Pinpoint the cell where the given text exists, returning its [X, Y] midpoint coordinate. 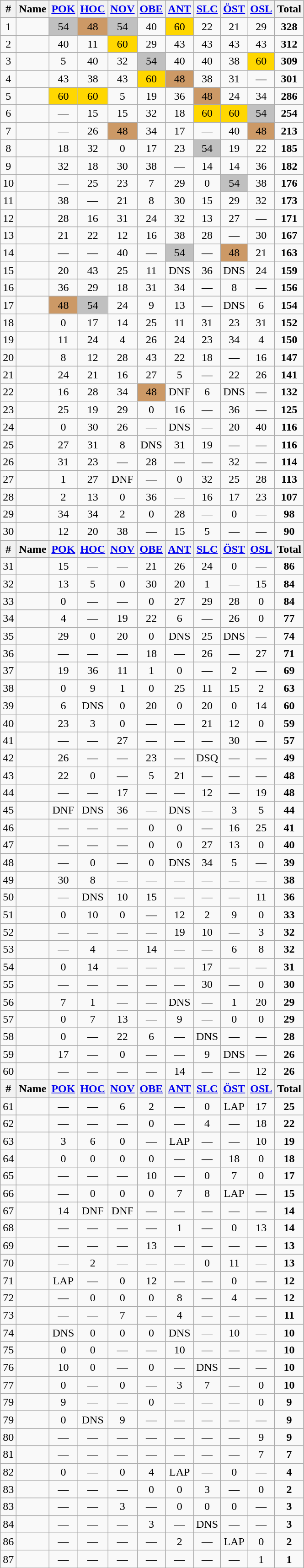
150 [289, 340]
61 [8, 1106]
45 [8, 810]
114 [289, 462]
68 [8, 1228]
173 [289, 200]
56 [8, 1002]
50 [8, 897]
55 [8, 984]
159 [289, 270]
113 [289, 479]
70 [8, 1263]
87 [8, 1559]
47 [8, 845]
76 [8, 1368]
46 [8, 828]
163 [289, 253]
107 [289, 496]
90 [289, 532]
156 [289, 288]
141 [289, 375]
42 [8, 758]
72 [8, 1298]
35 [8, 636]
66 [8, 1193]
125 [289, 410]
62 [8, 1124]
82 [8, 1472]
52 [8, 932]
53 [8, 949]
51 [8, 915]
98 [289, 514]
37 [8, 671]
152 [289, 323]
DSQ [208, 758]
132 [289, 392]
286 [289, 96]
176 [289, 183]
167 [289, 236]
147 [289, 357]
254 [289, 113]
301 [289, 79]
309 [289, 61]
312 [289, 44]
80 [8, 1437]
185 [289, 148]
213 [289, 131]
73 [8, 1315]
182 [289, 166]
328 [289, 27]
58 [8, 1036]
67 [8, 1211]
171 [289, 218]
65 [8, 1176]
64 [8, 1158]
154 [289, 305]
81 [8, 1455]
75 [8, 1350]
